Scan for the cell matching the given text and deliver its [X, Y] coordinate at center. 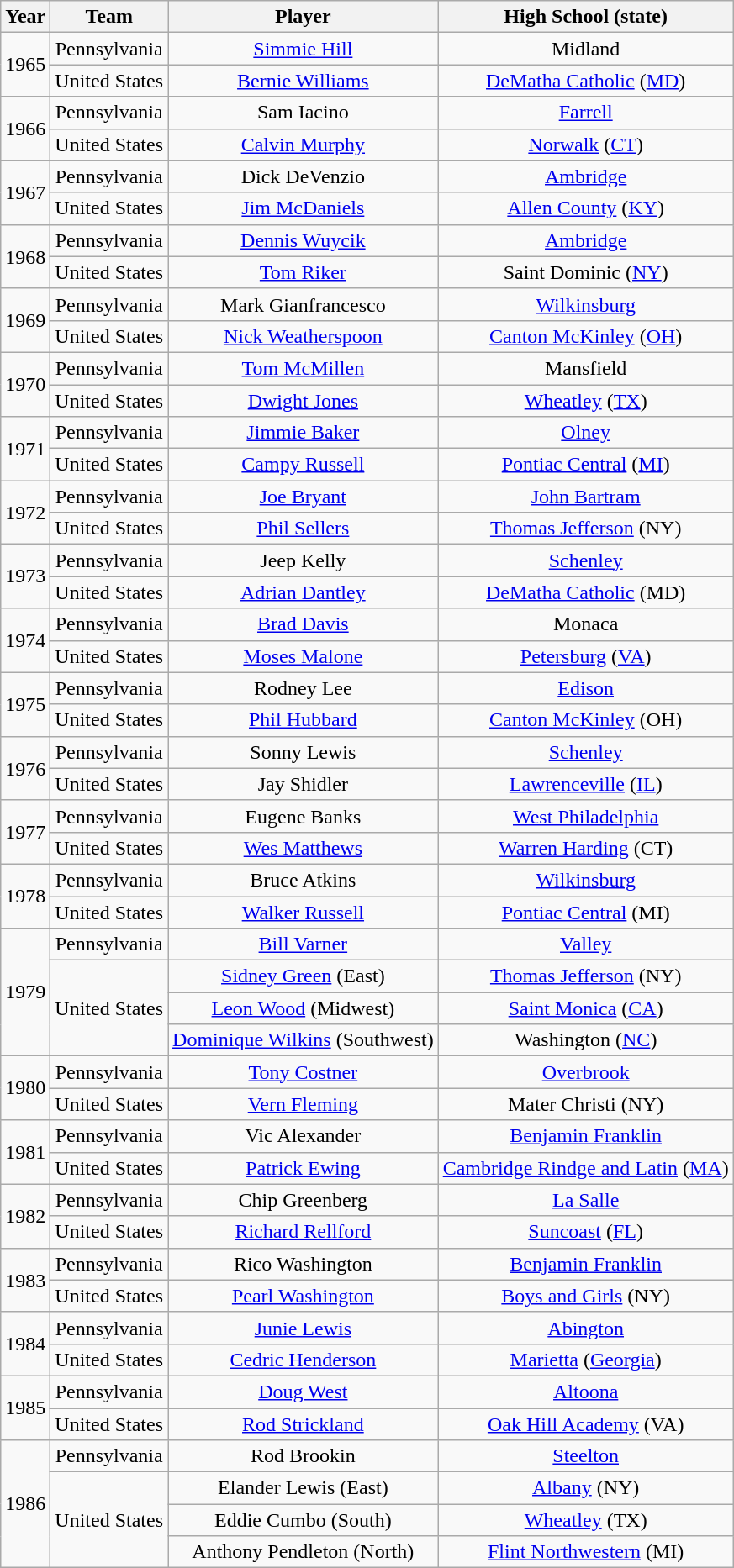
Junie Lewis [304, 1328]
Washington (NC) [585, 1040]
Dick DeVenzio [304, 176]
1986 [25, 1504]
Brad Davis [304, 624]
Edison [585, 688]
Patrick Ewing [304, 1168]
Tom McMillen [304, 368]
1969 [25, 320]
Adrian Dantley [304, 592]
Cedric Henderson [304, 1360]
1984 [25, 1344]
1980 [25, 1088]
Bernie Williams [304, 81]
1982 [25, 1216]
Saint Dominic (NY) [585, 272]
Vic Alexander [304, 1136]
Walker Russell [304, 912]
High School (state) [585, 17]
Flint Northwestern (MI) [585, 1552]
Tony Costner [304, 1072]
Dwight Jones [304, 401]
Calvin Murphy [304, 145]
Oak Hill Academy (VA) [585, 1424]
Allen County (KY) [585, 208]
1976 [25, 768]
Phil Sellers [304, 529]
1981 [25, 1152]
Phil Hubbard [304, 720]
1985 [25, 1408]
Steelton [585, 1456]
Player [304, 17]
Leon Wood (Midwest) [304, 1008]
Sam Iacino [304, 113]
1966 [25, 129]
John Bartram [585, 497]
Norwalk (CT) [585, 145]
Abington [585, 1328]
1978 [25, 896]
Farrell [585, 113]
1967 [25, 192]
La Salle [585, 1200]
Eddie Cumbo (South) [304, 1520]
1975 [25, 704]
1979 [25, 992]
Petersburg (VA) [585, 656]
Jim McDaniels [304, 208]
Olney [585, 433]
Rod Strickland [304, 1424]
Dennis Wuycik [304, 240]
Moses Malone [304, 656]
Jimmie Baker [304, 433]
Mark Gianfrancesco [304, 304]
Rico Washington [304, 1264]
Overbrook [585, 1072]
Chip Greenberg [304, 1200]
Jeep Kelly [304, 560]
Warren Harding (CT) [585, 848]
Boys and Girls (NY) [585, 1296]
1977 [25, 832]
1970 [25, 384]
Bruce Atkins [304, 880]
Sidney Green (East) [304, 976]
Saint Monica (CA) [585, 1008]
Vern Fleming [304, 1104]
Rod Brookin [304, 1456]
Wes Matthews [304, 848]
Lawrenceville (IL) [585, 784]
Altoona [585, 1392]
Richard Rellford [304, 1232]
1968 [25, 256]
1973 [25, 576]
Simmie Hill [304, 49]
Nick Weatherspoon [304, 336]
West Philadelphia [585, 816]
1983 [25, 1280]
Tom Riker [304, 272]
Anthony Pendleton (North) [304, 1552]
1974 [25, 640]
Suncoast (FL) [585, 1232]
Cambridge Rindge and Latin (MA) [585, 1168]
Midland [585, 49]
Joe Bryant [304, 497]
Campy Russell [304, 465]
Team [109, 17]
Elander Lewis (East) [304, 1488]
Mater Christi (NY) [585, 1104]
Rodney Lee [304, 688]
Mansfield [585, 368]
Year [25, 17]
Monaca [585, 624]
Jay Shidler [304, 784]
Sonny Lewis [304, 752]
Albany (NY) [585, 1488]
Marietta (Georgia) [585, 1360]
1965 [25, 65]
Pearl Washington [304, 1296]
Dominique Wilkins (Southwest) [304, 1040]
1972 [25, 513]
Eugene Banks [304, 816]
Doug West [304, 1392]
Bill Varner [304, 944]
Valley [585, 944]
1971 [25, 449]
